Extract the (x, y) coordinate from the center of the cell holding the provided text.  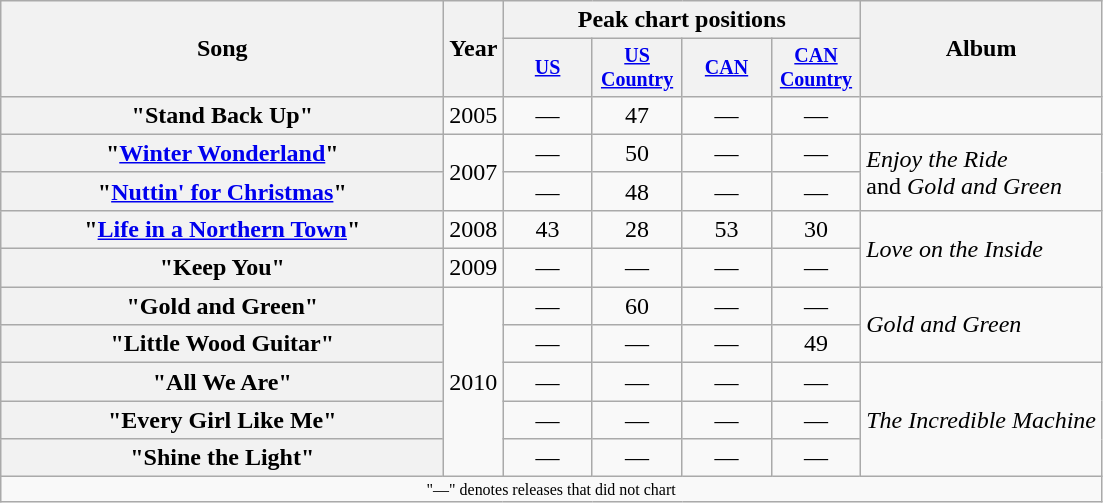
2009 (474, 268)
48 (636, 191)
"Shine the Light" (222, 458)
Love on the Inside (982, 248)
47 (636, 115)
28 (636, 229)
Song (222, 49)
"—" denotes releases that did not chart (552, 489)
Peak chart positions (682, 20)
60 (636, 306)
2010 (474, 382)
53 (726, 229)
CAN (726, 68)
The Incredible Machine (982, 420)
"Gold and Green" (222, 306)
2008 (474, 229)
Album (982, 49)
CANCountry (816, 68)
Year (474, 49)
"Little Wood Guitar" (222, 344)
"All We Are" (222, 382)
50 (636, 153)
"Life in a Northern Town" (222, 229)
Enjoy the Ride and Gold and Green (982, 172)
Gold and Green (982, 325)
"Keep You" (222, 268)
US Country (636, 68)
"Stand Back Up" (222, 115)
2007 (474, 172)
"Nuttin' for Christmas" (222, 191)
49 (816, 344)
US (548, 68)
30 (816, 229)
2005 (474, 115)
43 (548, 229)
"Winter Wonderland" (222, 153)
"Every Girl Like Me" (222, 420)
